Capture the cell that displays the provided text and extract its (x, y) central coordinate. 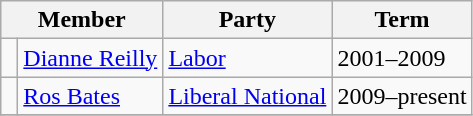
Liberal National (248, 96)
Dianne Reilly (90, 58)
Party (248, 20)
Labor (248, 58)
2001–2009 (402, 58)
Member (82, 20)
Term (402, 20)
2009–present (402, 96)
Ros Bates (90, 96)
